Output the [X, Y] coordinate of the center of the cell containing the given text.  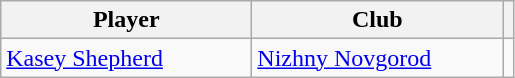
Club [378, 20]
Nizhny Novgorod [378, 58]
Kasey Shepherd [126, 58]
Player [126, 20]
